Determine the (X, Y) coordinate at the center of the cell enclosing the given text.  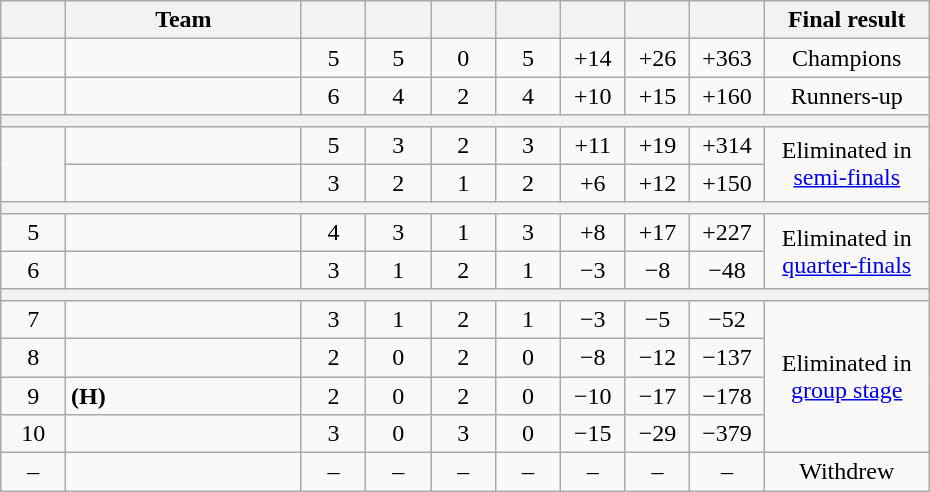
−15 (592, 434)
+363 (727, 58)
+15 (658, 96)
10 (34, 434)
8 (34, 357)
9 (34, 395)
+227 (727, 232)
−5 (658, 319)
Eliminated in group stage (846, 376)
−17 (658, 395)
+19 (658, 145)
7 (34, 319)
+150 (727, 183)
(H) (184, 395)
Eliminated in quarter-finals (846, 251)
−178 (727, 395)
−12 (658, 357)
Champions (846, 58)
+160 (727, 96)
+6 (592, 183)
−379 (727, 434)
+11 (592, 145)
+26 (658, 58)
+12 (658, 183)
+314 (727, 145)
Runners-up (846, 96)
+8 (592, 232)
−137 (727, 357)
Team (184, 20)
Final result (846, 20)
Withdrew (846, 472)
Eliminated in semi-finals (846, 164)
−52 (727, 319)
−10 (592, 395)
+17 (658, 232)
+14 (592, 58)
+10 (592, 96)
−48 (727, 270)
−29 (658, 434)
